From the cell containing the given text, extract its center point as (x, y) coordinate. 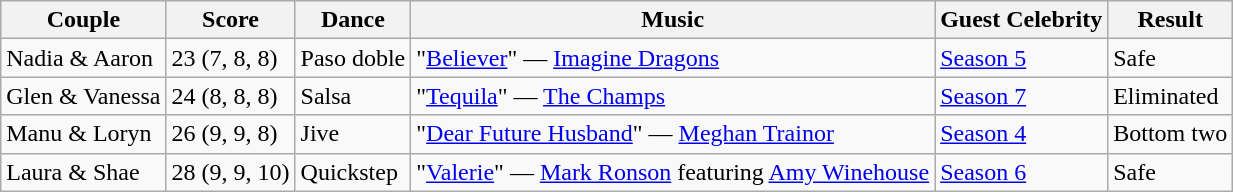
Salsa (353, 96)
"Tequila" — The Champs (673, 96)
Nadia & Aaron (84, 58)
Manu & Loryn (84, 134)
Eliminated (1170, 96)
Bottom two (1170, 134)
23 (7, 8, 8) (230, 58)
Dance (353, 20)
26 (9, 9, 8) (230, 134)
Season 6 (1022, 172)
Score (230, 20)
Glen & Vanessa (84, 96)
28 (9, 9, 10) (230, 172)
Guest Celebrity (1022, 20)
Quickstep (353, 172)
Season 5 (1022, 58)
Result (1170, 20)
Laura & Shae (84, 172)
Music (673, 20)
Paso doble (353, 58)
Jive (353, 134)
"Believer" — Imagine Dragons (673, 58)
Couple (84, 20)
"Valerie" — Mark Ronson featuring Amy Winehouse (673, 172)
Season 7 (1022, 96)
Season 4 (1022, 134)
"Dear Future Husband" — Meghan Trainor (673, 134)
24 (8, 8, 8) (230, 96)
